Pinpoint the cell where the given text exists, returning its [x, y] midpoint coordinate. 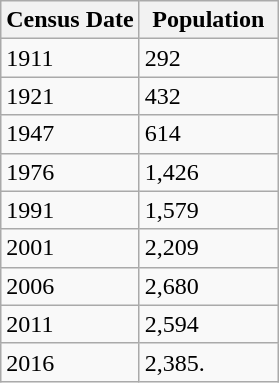
432 [208, 96]
Population [208, 20]
1921 [70, 96]
292 [208, 58]
2001 [70, 248]
Census Date [70, 20]
1,426 [208, 172]
1991 [70, 210]
1911 [70, 58]
2016 [70, 362]
2011 [70, 324]
2,680 [208, 286]
614 [208, 134]
1947 [70, 134]
1,579 [208, 210]
1976 [70, 172]
2006 [70, 286]
2,209 [208, 248]
2,594 [208, 324]
2,385. [208, 362]
